Scan for the cell matching the given text and deliver its [x, y] coordinate at center. 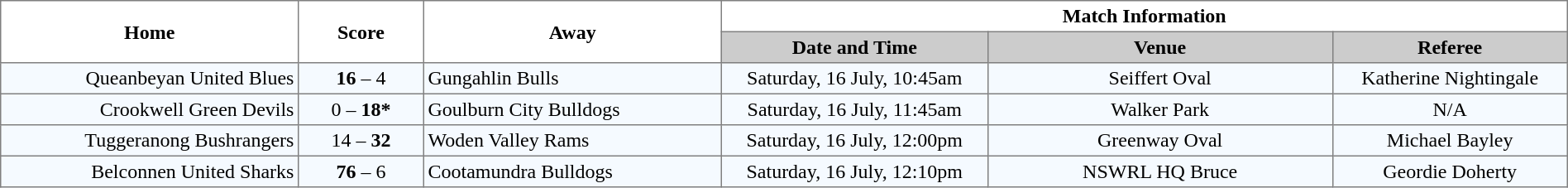
Cootamundra Bulldogs [572, 171]
Queanbeyan United Blues [150, 79]
Walker Park [1159, 109]
Saturday, 16 July, 12:10pm [854, 171]
Michael Bayley [1450, 141]
16 – 4 [361, 79]
N/A [1450, 109]
Saturday, 16 July, 12:00pm [854, 141]
Saturday, 16 July, 10:45am [854, 79]
Crookwell Green Devils [150, 109]
Katherine Nightingale [1450, 79]
NSWRL HQ Bruce [1159, 171]
Date and Time [854, 47]
Match Information [1145, 17]
0 – 18* [361, 109]
Away [572, 31]
14 – 32 [361, 141]
Goulburn City Bulldogs [572, 109]
Venue [1159, 47]
Tuggeranong Bushrangers [150, 141]
Gungahlin Bulls [572, 79]
Seiffert Oval [1159, 79]
Woden Valley Rams [572, 141]
Greenway Oval [1159, 141]
76 – 6 [361, 171]
Score [361, 31]
Saturday, 16 July, 11:45am [854, 109]
Belconnen United Sharks [150, 171]
Referee [1450, 47]
Home [150, 31]
Geordie Doherty [1450, 171]
